Scan for the cell matching the given text and deliver its (x, y) coordinate at center. 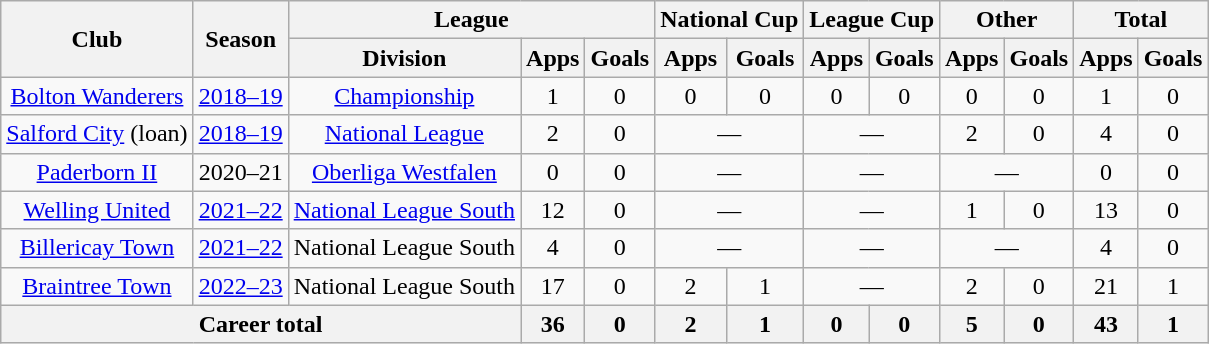
36 (553, 324)
National League (404, 134)
43 (1106, 324)
2022–23 (240, 286)
Billericay Town (97, 248)
League Cup (872, 20)
Bolton Wanderers (97, 96)
Career total (261, 324)
5 (972, 324)
12 (553, 210)
Division (404, 58)
Oberliga Westfalen (404, 172)
Other (1007, 20)
Paderborn II (97, 172)
Season (240, 39)
National Cup (730, 20)
17 (553, 286)
2020–21 (240, 172)
Salford City (loan) (97, 134)
Club (97, 39)
21 (1106, 286)
Welling United (97, 210)
Total (1141, 20)
Braintree Town (97, 286)
Championship (404, 96)
13 (1106, 210)
League (472, 20)
